Extract the (X, Y) coordinate from the center of the cell holding the provided text.  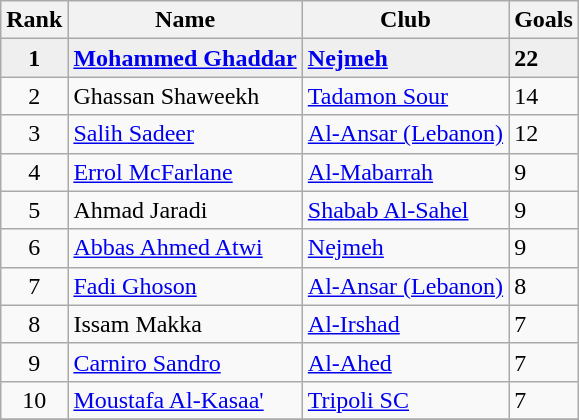
Al-Mabarrah (405, 172)
Shabab Al-Sahel (405, 210)
10 (34, 400)
Mohammed Ghaddar (185, 58)
Tripoli SC (405, 400)
Salih Sadeer (185, 134)
Al-Irshad (405, 324)
2 (34, 96)
Ahmad Jaradi (185, 210)
12 (544, 134)
Name (185, 20)
3 (34, 134)
Errol McFarlane (185, 172)
Al-Ahed (405, 362)
Tadamon Sour (405, 96)
6 (34, 248)
4 (34, 172)
22 (544, 58)
Carniro Sandro (185, 362)
Goals (544, 20)
Fadi Ghoson (185, 286)
5 (34, 210)
Club (405, 20)
Abbas Ahmed Atwi (185, 248)
Moustafa Al-Kasaa' (185, 400)
Ghassan Shaweekh (185, 96)
Issam Makka (185, 324)
1 (34, 58)
Rank (34, 20)
14 (544, 96)
